Find where the given text appears and provide that cell's center as (x, y) coordinate. 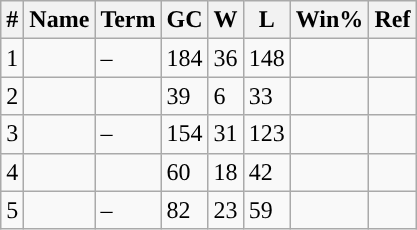
Ref (392, 20)
31 (226, 134)
2 (12, 96)
L (266, 20)
23 (226, 210)
# (12, 20)
184 (184, 58)
42 (266, 172)
59 (266, 210)
36 (226, 58)
18 (226, 172)
W (226, 20)
6 (226, 96)
3 (12, 134)
Term (128, 20)
5 (12, 210)
33 (266, 96)
39 (184, 96)
4 (12, 172)
123 (266, 134)
82 (184, 210)
148 (266, 58)
GC (184, 20)
60 (184, 172)
Win% (330, 20)
Name (60, 20)
1 (12, 58)
154 (184, 134)
